Pinpoint the cell where the given text exists, returning its (x, y) midpoint coordinate. 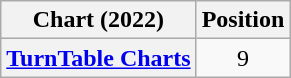
9 (243, 58)
Chart (2022) (98, 20)
TurnTable Charts (98, 58)
Position (243, 20)
